From the cell containing the given text, extract its center point as [x, y] coordinate. 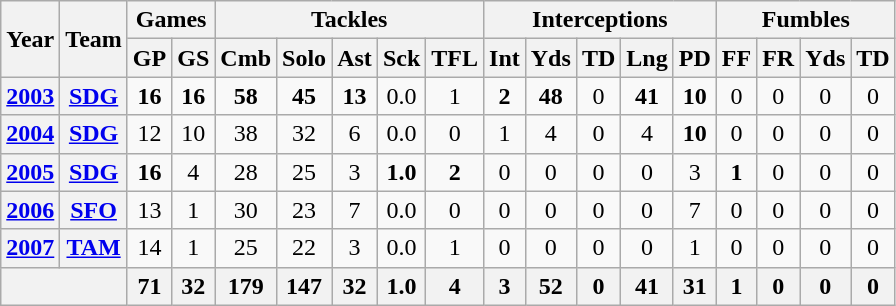
PD [694, 58]
Cmb [246, 58]
2004 [30, 134]
28 [246, 172]
Sck [401, 58]
Interceptions [600, 20]
30 [246, 210]
45 [304, 96]
Solo [304, 58]
Ast [355, 58]
22 [304, 248]
2003 [30, 96]
GS [194, 58]
FR [778, 58]
23 [304, 210]
Team [94, 39]
Fumbles [806, 20]
38 [246, 134]
2005 [30, 172]
TAM [94, 248]
6 [355, 134]
52 [550, 286]
Lng [647, 58]
Games [170, 20]
GP [149, 58]
Year [30, 39]
48 [550, 96]
179 [246, 286]
71 [149, 286]
SFO [94, 210]
14 [149, 248]
31 [694, 286]
TFL [455, 58]
2007 [30, 248]
2006 [30, 210]
Tackles [350, 20]
FF [736, 58]
12 [149, 134]
Int [505, 58]
58 [246, 96]
147 [304, 286]
